Find where the given text appears and provide that cell's center as (x, y) coordinate. 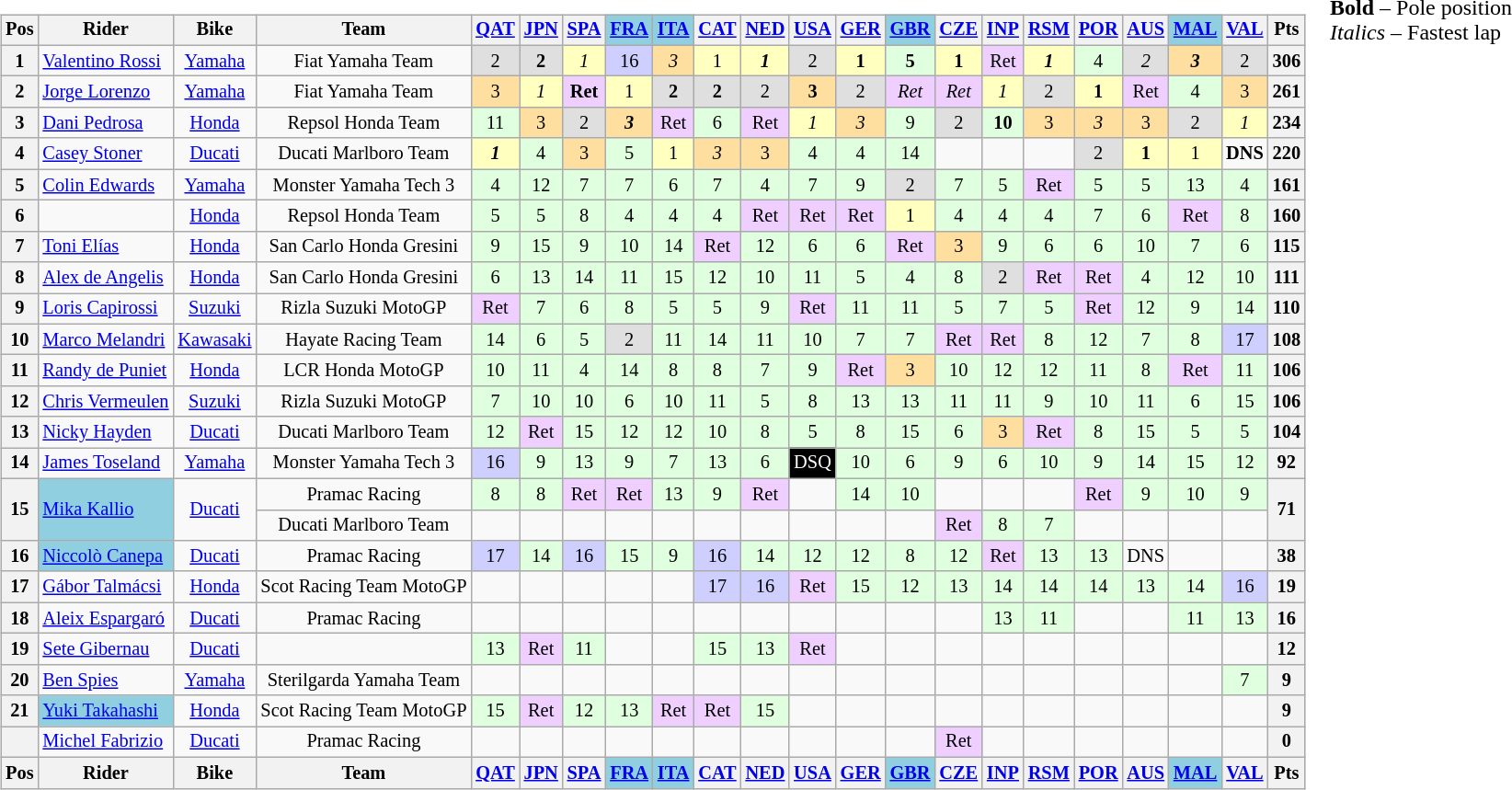
James Toseland (105, 464)
21 (19, 711)
Randy de Puniet (105, 371)
Chris Vermeulen (105, 402)
DSQ (812, 464)
0 (1287, 742)
160 (1287, 216)
110 (1287, 309)
111 (1287, 278)
Valentino Rossi (105, 61)
71 (1287, 509)
Hayate Racing Team (363, 339)
Alex de Angelis (105, 278)
92 (1287, 464)
Mika Kallio (105, 509)
Nicky Hayden (105, 432)
104 (1287, 432)
18 (19, 618)
Kawasaki (214, 339)
Aleix Espargaró (105, 618)
Gábor Talmácsi (105, 587)
Colin Edwards (105, 185)
38 (1287, 556)
Michel Fabrizio (105, 742)
161 (1287, 185)
261 (1287, 92)
Casey Stoner (105, 154)
Sete Gibernau (105, 649)
306 (1287, 61)
Dani Pedrosa (105, 123)
220 (1287, 154)
234 (1287, 123)
Toni Elías (105, 246)
Niccolò Canepa (105, 556)
Ben Spies (105, 680)
108 (1287, 339)
LCR Honda MotoGP (363, 371)
Loris Capirossi (105, 309)
20 (19, 680)
115 (1287, 246)
Sterilgarda Yamaha Team (363, 680)
Yuki Takahashi (105, 711)
Marco Melandri (105, 339)
Jorge Lorenzo (105, 92)
